Identify which cell holds the provided text, then report its (X, Y) central coordinate. 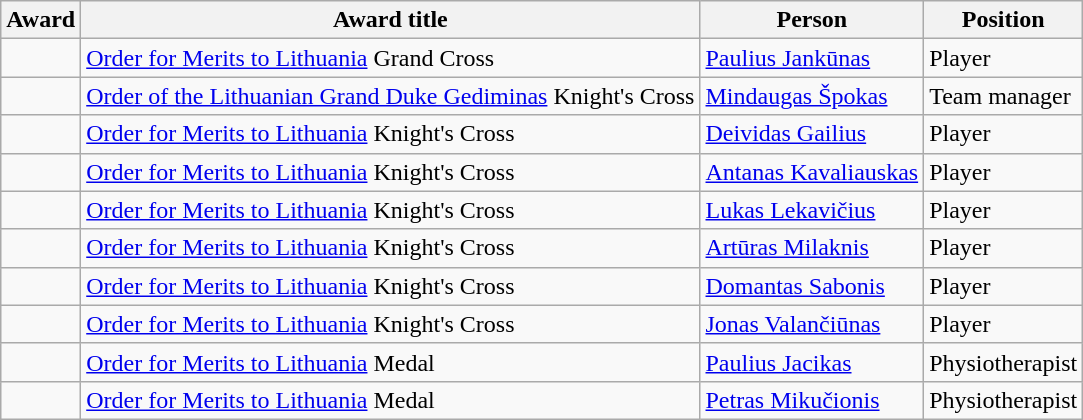
Deividas Gailius (812, 134)
Domantas Sabonis (812, 286)
Mindaugas Špokas (812, 96)
Lukas Lekavičius (812, 210)
Position (1004, 20)
Paulius Jankūnas (812, 58)
Order for Merits to Lithuania Grand Cross (390, 58)
Award (41, 20)
Artūras Milaknis (812, 248)
Antanas Kavaliauskas (812, 172)
Team manager (1004, 96)
Award title (390, 20)
Petras Mikučionis (812, 400)
Person (812, 20)
Paulius Jacikas (812, 362)
Order of the Lithuanian Grand Duke Gediminas Knight's Cross (390, 96)
Jonas Valančiūnas (812, 324)
